Identify which cell holds the provided text, then report its (X, Y) central coordinate. 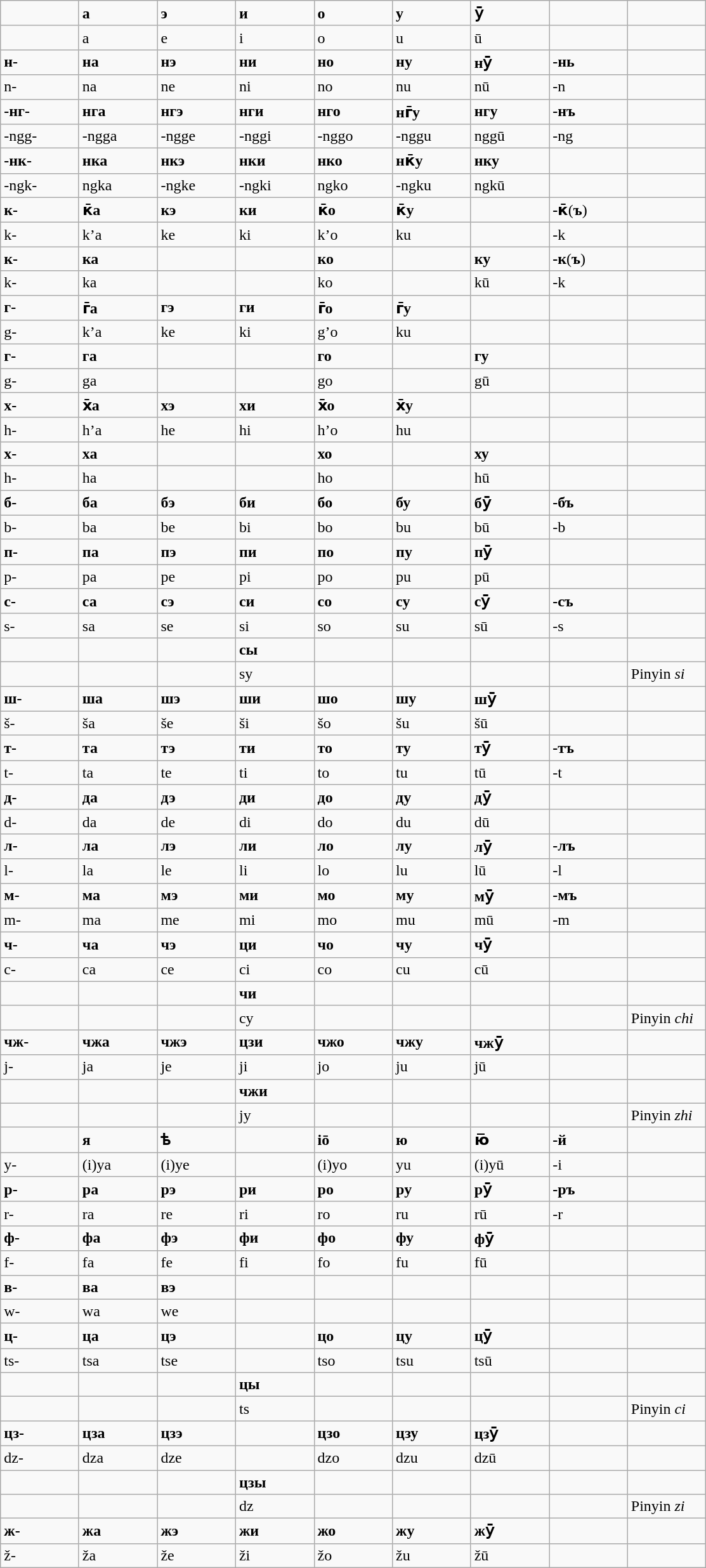
sa (118, 625)
цзӯ (510, 1434)
pa (118, 577)
цӯ (510, 1336)
mu (432, 920)
ли (275, 846)
та (118, 748)
tso (353, 1361)
fa (118, 1263)
лэ (197, 846)
нгэ (197, 112)
би (275, 502)
tsu (432, 1361)
га (118, 356)
fi (275, 1263)
n- (40, 87)
(i)yū (510, 1165)
цо (353, 1336)
-бъ (589, 502)
j- (40, 1067)
ва (118, 1287)
ца (118, 1336)
dzo (353, 1458)
то (353, 748)
а (118, 13)
da (118, 821)
b- (40, 527)
-t (589, 773)
нки (275, 161)
ca (118, 969)
te (197, 773)
ю̅ (510, 1140)
нк̄у (432, 161)
bu (432, 527)
ko (353, 283)
cu (432, 969)
je (197, 1067)
du (432, 821)
фи (275, 1238)
dza (118, 1458)
ne (197, 87)
нгу (510, 112)
ū (510, 37)
kū (510, 283)
(i)ya (118, 1165)
dzū (510, 1458)
f- (40, 1263)
-ngg- (40, 136)
ba (118, 527)
mi (275, 920)
lū (510, 871)
še (197, 723)
к̄у (432, 210)
-ngke (197, 185)
ю (432, 1140)
ha (118, 478)
ту (432, 748)
жӯ (510, 1531)
h’a (118, 429)
dz (275, 1506)
-nggo (353, 136)
hi (275, 429)
yu (432, 1165)
c- (40, 969)
-нг- (40, 112)
Pinyin chi (667, 1017)
ц- (40, 1336)
па (118, 552)
рэ (197, 1189)
-ngga (118, 136)
fo (353, 1263)
гу (510, 356)
ри (275, 1189)
Pinyin zi (667, 1506)
co (353, 969)
nggū (510, 136)
с- (40, 601)
-тъ (589, 748)
пӯ (510, 552)
-к̄(ъ) (589, 210)
ngka (118, 185)
hu (432, 429)
дэ (197, 797)
la (118, 871)
жу (432, 1531)
i (275, 37)
су (432, 601)
-nggi (275, 136)
нка (118, 161)
su (432, 625)
мо (353, 896)
г̄о (353, 308)
ро (353, 1189)
ну (432, 62)
pu (432, 577)
ду (432, 797)
cū (510, 969)
e (197, 37)
-нь (589, 62)
wa (118, 1311)
ра (118, 1189)
тӯ (510, 748)
нӯ (510, 62)
jy (275, 1115)
dū (510, 821)
dzu (432, 1458)
нкэ (197, 161)
нко (353, 161)
ka (118, 283)
w- (40, 1311)
jū (510, 1067)
я (118, 1140)
лӯ (510, 846)
-нъ (589, 112)
žu (432, 1555)
-r (589, 1213)
цза (118, 1434)
go (353, 381)
o (353, 37)
Pinyin si (667, 674)
tū (510, 773)
-нк- (40, 161)
nū (510, 87)
хэ (197, 405)
т- (40, 748)
-съ (589, 601)
ги (275, 308)
ти (275, 748)
ts (275, 1409)
m- (40, 920)
пи (275, 552)
me (197, 920)
ѣ (197, 1140)
šu (432, 723)
g’o (353, 332)
іō (353, 1140)
fū (510, 1263)
пэ (197, 552)
ру (432, 1189)
si (275, 625)
ци (275, 945)
до (353, 797)
чжо (353, 1042)
по (353, 552)
п- (40, 552)
ma (118, 920)
го (353, 356)
хи (275, 405)
фо (353, 1238)
we (197, 1311)
фа (118, 1238)
mū (510, 920)
ža (118, 1555)
na (118, 87)
чж- (40, 1042)
в- (40, 1287)
gū (510, 381)
ce (197, 969)
ши (275, 699)
бӯ (510, 502)
о (353, 13)
p- (40, 577)
tsū (510, 1361)
ха (118, 454)
ма (118, 896)
р- (40, 1189)
bo (353, 527)
ди (275, 797)
so (353, 625)
си (275, 601)
ci (275, 969)
k’o (353, 235)
фӯ (510, 1238)
ji (275, 1067)
ri (275, 1213)
б- (40, 502)
нга (118, 112)
-мъ (589, 896)
ч- (40, 945)
ху (510, 454)
цы (275, 1385)
ша (118, 699)
-b (589, 527)
бо (353, 502)
ju (432, 1067)
sy (275, 674)
sū (510, 625)
-к(ъ) (589, 259)
di (275, 821)
жа (118, 1531)
d- (40, 821)
-i (589, 1165)
цзы (275, 1482)
rū (510, 1213)
pi (275, 577)
лу (432, 846)
д- (40, 797)
л- (40, 846)
н- (40, 62)
мэ (197, 896)
li (275, 871)
to (353, 773)
но (353, 62)
ša (118, 723)
ti (275, 773)
хо (353, 454)
r- (40, 1213)
цэ (197, 1336)
ra (118, 1213)
х̄а (118, 405)
ф- (40, 1238)
х̄о (353, 405)
ž- (40, 1555)
цзо (353, 1434)
fu (432, 1263)
-n (589, 87)
ча (118, 945)
pe (197, 577)
do (353, 821)
-ръ (589, 1189)
ži (275, 1555)
šū (510, 723)
пу (432, 552)
вэ (197, 1287)
ja (118, 1067)
г̄а (118, 308)
ка (118, 259)
да (118, 797)
ro (353, 1213)
мӯ (510, 896)
нку (510, 161)
нэ (197, 62)
бэ (197, 502)
ta (118, 773)
цзу (432, 1434)
jo (353, 1067)
-l (589, 871)
ш- (40, 699)
ко (353, 259)
фэ (197, 1238)
de (197, 821)
дӯ (510, 797)
lu (432, 871)
-й (589, 1140)
žū (510, 1555)
y- (40, 1165)
bū (510, 527)
чжи (275, 1091)
-s (589, 625)
žo (353, 1555)
-m (589, 920)
х̄у (432, 405)
на (118, 62)
чу (432, 945)
ho (353, 478)
шу (432, 699)
re (197, 1213)
му (432, 896)
a (118, 37)
he (197, 429)
že (197, 1555)
ši (275, 723)
tu (432, 773)
ts- (40, 1361)
lo (353, 871)
le (197, 871)
cы (275, 650)
ло (353, 846)
ga (118, 381)
ngko (353, 185)
-ngki (275, 185)
pū (510, 577)
чжӯ (510, 1042)
dze (197, 1458)
ми (275, 896)
м- (40, 896)
u (432, 37)
ru (432, 1213)
чо (353, 945)
сэ (197, 601)
ngkū (510, 185)
-лъ (589, 846)
h’o (353, 429)
са (118, 601)
э (197, 13)
-nggu (432, 136)
po (353, 577)
шэ (197, 699)
ни (275, 62)
нги (275, 112)
у (432, 13)
l- (40, 871)
ки (275, 210)
-ngge (197, 136)
Pinyin ci (667, 1409)
Pinyin zhi (667, 1115)
fe (197, 1263)
t- (40, 773)
dz- (40, 1458)
бу (432, 502)
нго (353, 112)
-ngku (432, 185)
tsa (118, 1361)
фу (432, 1238)
к̄о (353, 210)
сӯ (510, 601)
s- (40, 625)
be (197, 527)
нг̄у (432, 112)
š- (40, 723)
no (353, 87)
чжа (118, 1042)
цз- (40, 1434)
bi (275, 527)
nu (432, 87)
чи (275, 993)
жи (275, 1531)
чжэ (197, 1042)
-ngk- (40, 185)
шӯ (510, 699)
hū (510, 478)
тэ (197, 748)
-ng (589, 136)
šo (353, 723)
со (353, 601)
рӯ (510, 1189)
ni (275, 87)
чжу (432, 1042)
(i)ye (197, 1165)
mo (353, 920)
цзэ (197, 1434)
гэ (197, 308)
ба (118, 502)
к̄а (118, 210)
жэ (197, 1531)
и (275, 13)
tse (197, 1361)
ӯ (510, 13)
ку (510, 259)
цзи (275, 1042)
г̄у (432, 308)
ж- (40, 1531)
шо (353, 699)
цу (432, 1336)
(i)yo (353, 1165)
se (197, 625)
кэ (197, 210)
жо (353, 1531)
чэ (197, 945)
ла (118, 846)
чӯ (510, 945)
cy (275, 1017)
